Search for the cell housing the specified text and yield its [X, Y] center coordinate. 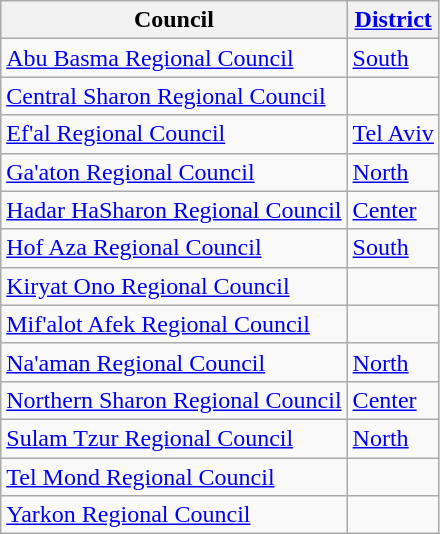
Ef'al Regional Council [174, 134]
Central Sharon Regional Council [174, 96]
District [393, 20]
Northern Sharon Regional Council [174, 400]
Yarkon Regional Council [174, 515]
Sulam Tzur Regional Council [174, 438]
Abu Basma Regional Council [174, 58]
Kiryat Ono Regional Council [174, 286]
Hof Aza Regional Council [174, 248]
Tel Aviv [393, 134]
Ga'aton Regional Council [174, 172]
Hadar HaSharon Regional Council [174, 210]
Council [174, 20]
Mif'alot Afek Regional Council [174, 324]
Na'aman Regional Council [174, 362]
Tel Mond Regional Council [174, 477]
